Return the [X, Y] coordinate for the center point of the cell that contains the specified text.  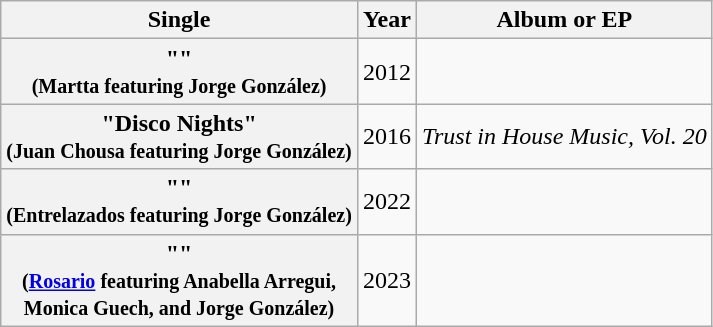
""(Entrelazados featuring Jorge González) [180, 202]
Year [386, 20]
2012 [386, 72]
2016 [386, 136]
""(Rosario featuring Anabella Arregui,Monica Guech, and Jorge González) [180, 280]
"Disco Nights"(Juan Chousa featuring Jorge González) [180, 136]
2022 [386, 202]
""(Martta featuring Jorge González) [180, 72]
Album or EP [564, 20]
Trust in House Music, Vol. 20 [564, 136]
Single [180, 20]
2023 [386, 280]
